Return the [X, Y] coordinate for the center point of the cell that contains the specified text.  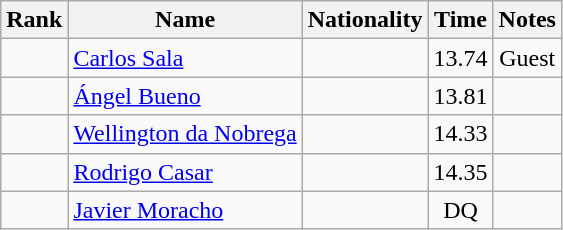
14.33 [460, 134]
Carlos Sala [185, 58]
Guest [527, 58]
Rank [34, 20]
14.35 [460, 172]
Nationality [365, 20]
Notes [527, 20]
Rodrigo Casar [185, 172]
Time [460, 20]
Name [185, 20]
DQ [460, 210]
Ángel Bueno [185, 96]
Wellington da Nobrega [185, 134]
Javier Moracho [185, 210]
13.81 [460, 96]
13.74 [460, 58]
